Return the (x, y) coordinate for the center point of the cell that contains the specified text.  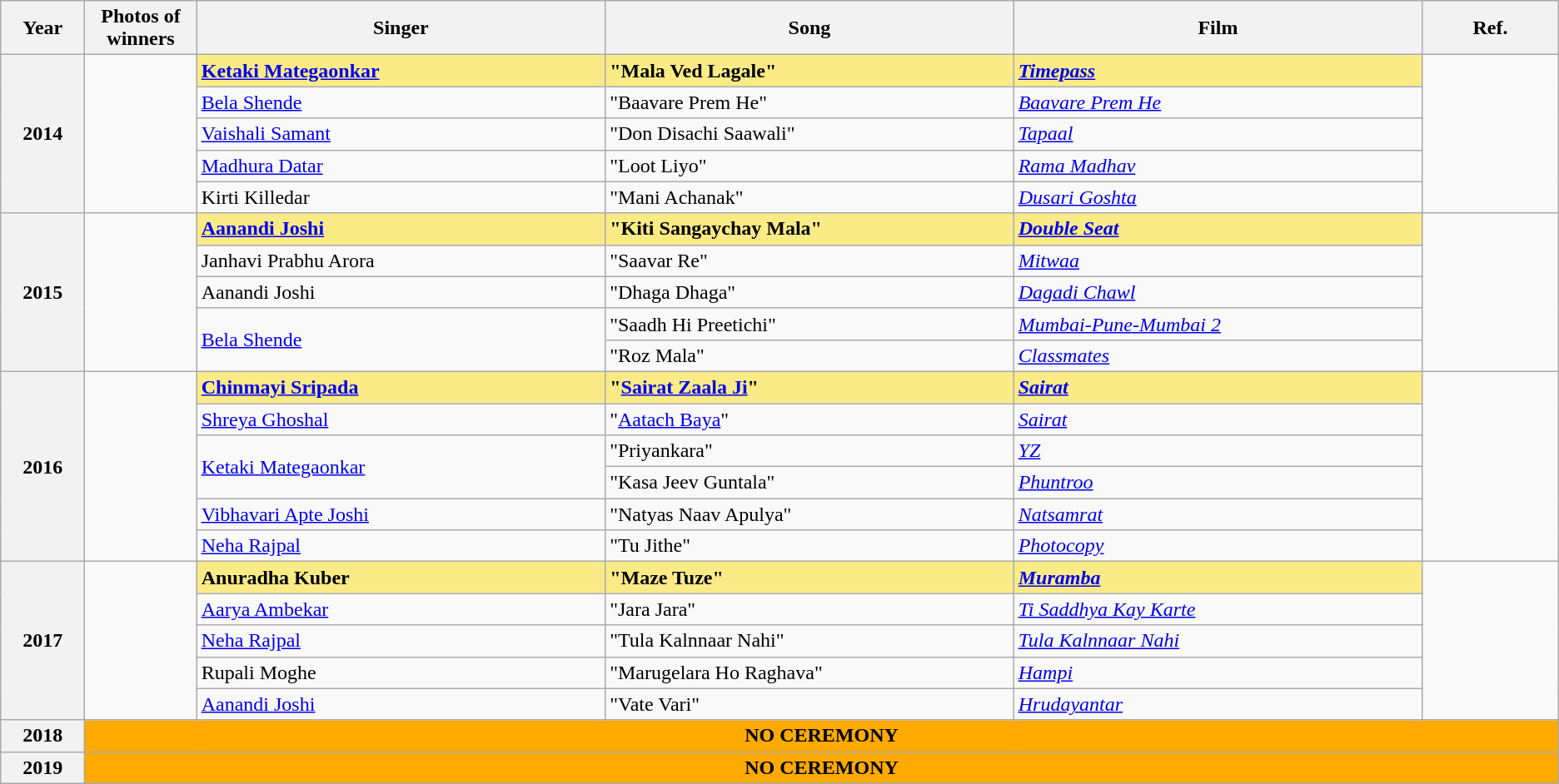
"Aatach Baya" (809, 419)
"Priyankara" (809, 451)
"Saavar Re" (809, 261)
2019 (43, 767)
Year (43, 28)
Film (1218, 28)
"Kiti Sangaychay Mala" (809, 229)
Shreya Ghoshal (401, 419)
2016 (43, 466)
2018 (43, 736)
"Tu Jithe" (809, 546)
Singer (401, 28)
Tula Kalnnaar Nahi (1218, 641)
Hampi (1218, 672)
"Maze Tuze" (809, 578)
Timepass (1218, 71)
"Natyas Naav Apulya" (809, 514)
Madhura Datar (401, 166)
Ti Saddhya Kay Karte (1218, 609)
2015 (43, 292)
"Mani Achanak" (809, 197)
Photocopy (1218, 546)
Mumbai-Pune-Mumbai 2 (1218, 324)
Natsamrat (1218, 514)
Hrudayantar (1218, 704)
Mitwaa (1218, 261)
Tapaal (1218, 134)
Baavare Prem He (1218, 102)
"Saadh Hi Preetichi" (809, 324)
Kirti Killedar (401, 197)
Aarya Ambekar (401, 609)
Chinmayi Sripada (401, 387)
Rupali Moghe (401, 672)
Photos of winners (141, 28)
Ref. (1491, 28)
Anuradha Kuber (401, 578)
Dagadi Chawl (1218, 292)
"Sairat Zaala Ji" (809, 387)
"Kasa Jeev Guntala" (809, 483)
Song (809, 28)
Dusari Goshta (1218, 197)
Phuntroo (1218, 483)
"Tula Kalnnaar Nahi" (809, 641)
"Dhaga Dhaga" (809, 292)
"Vate Vari" (809, 704)
Vibhavari Apte Joshi (401, 514)
Janhavi Prabhu Arora (401, 261)
"Loot Liyo" (809, 166)
Vaishali Samant (401, 134)
Double Seat (1218, 229)
2017 (43, 641)
Classmates (1218, 355)
"Roz Mala" (809, 355)
"Don Disachi Saawali" (809, 134)
"Baavare Prem He" (809, 102)
Rama Madhav (1218, 166)
"Marugelara Ho Raghava" (809, 672)
"Mala Ved Lagale" (809, 71)
2014 (43, 134)
YZ (1218, 451)
Muramba (1218, 578)
"Jara Jara" (809, 609)
